Capture the cell that displays the provided text and extract its [X, Y] central coordinate. 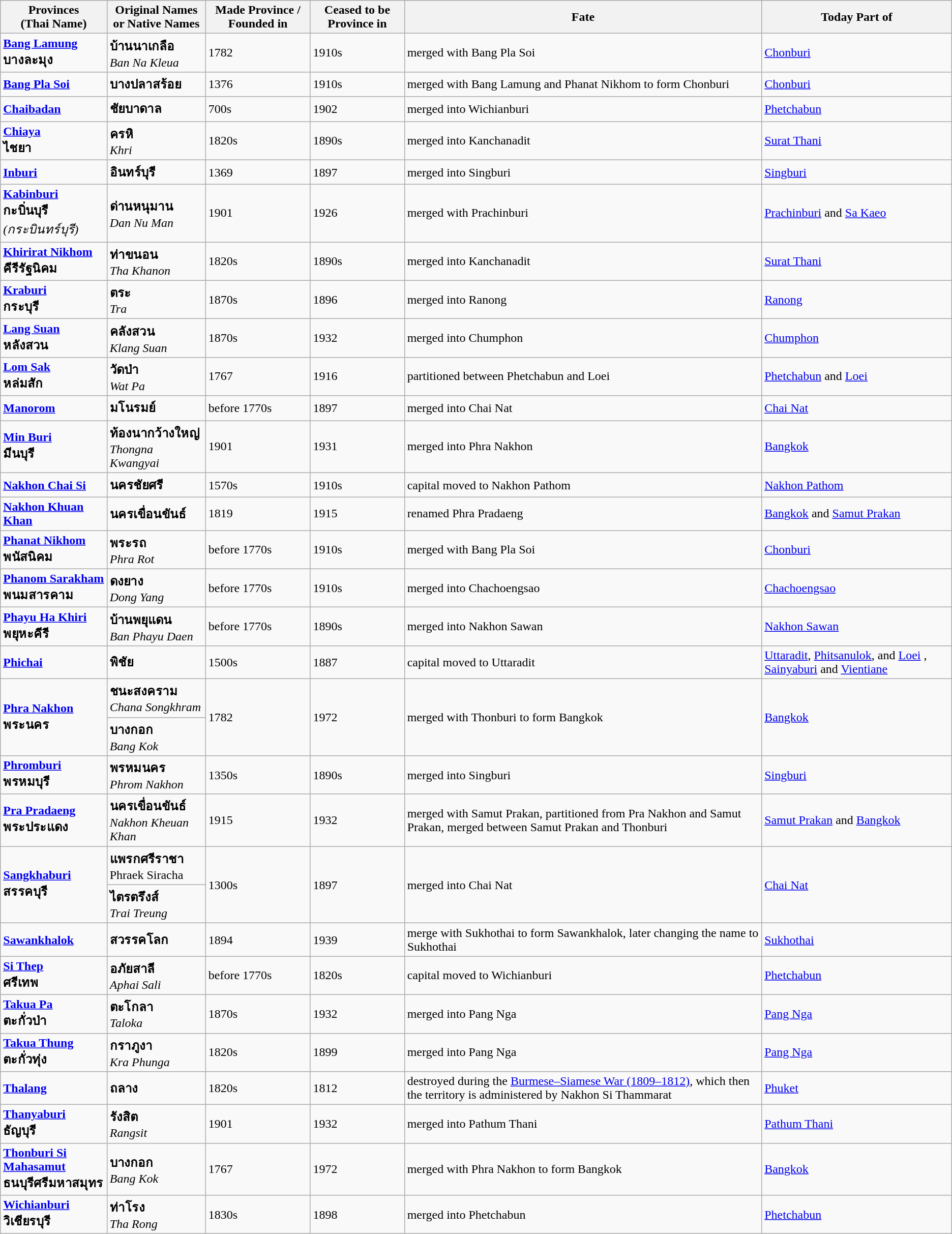
Nakhon Sawan [857, 627]
นครเขื่อนขันธ์Nakhon Kheuan Khan [156, 820]
พรหมนครPhrom Nakhon [156, 775]
1896 [357, 300]
merged into Phetchabun [583, 1215]
merged into Pathum Thani [583, 1124]
Phayu Ha Khiriพยุหะคีรี [54, 627]
Phetchabun and Loei [857, 376]
capital moved to Nakhon Pathom [583, 485]
merged into Nakhon Sawan [583, 627]
capital moved to Wichianburi [583, 976]
partitioned between Phetchabun and Loei [583, 376]
นครเขื่อนขันธ์ [156, 514]
1300s [258, 885]
ชัยบาดาล [156, 109]
บ้านพยุแดนBan Phayu Daen [156, 627]
ไตรตรึงส์Trai Treung [156, 904]
merged with Bang Lamung and Phanat Nikhom to form Chonburi [583, 84]
ด่านหนุมานDan Nu Man [156, 214]
Chachoengsao [857, 588]
Thonburi Si Mahasamutธนบุรีศรีมหาสมุทร [54, 1169]
1898 [357, 1215]
1500s [258, 662]
Made Province / Founded in [258, 17]
merge with Sukhothai to form Sawankhalok, later changing the name to Sukhothai [583, 940]
ท่าโรงTha Rong [156, 1215]
Chaibadan [54, 109]
1894 [258, 940]
Nakhon Chai Si [54, 485]
ตระTra [156, 300]
พิชัย [156, 662]
Pathum Thani [857, 1124]
Wichianburiวิเชียรบุรี [54, 1215]
มโนรมย์ [156, 408]
นครชัยศรี [156, 485]
Bang Lamungบางละมุง [54, 53]
ดงยางDong Yang [156, 588]
Fate [583, 17]
คลังสวนKlang Suan [156, 338]
Today Part of [857, 17]
Inburi [54, 172]
Kabinburiกะบิ่นบุรี(กระบินทร์บุรี) [54, 214]
ท่าขนอนTha Khanon [156, 261]
700s [258, 109]
Sangkhaburiสรรคบุรี [54, 885]
merged with Phra Nakhon to form Bangkok [583, 1169]
Phanom Sarakhamพนมสารคาม [54, 588]
อินทร์บุรี [156, 172]
1902 [357, 109]
Thanyaburiธัญบุรี [54, 1124]
Bangkok and Samut Prakan [857, 514]
Lang Suanหลังสวน [54, 338]
merged into Ranong [583, 300]
Ceased to be Province in [357, 17]
Uttaradit, Phitsanulok, and Loei , Sainyaburi and Vientiane [857, 662]
แพรกศรีราชาPhraek Siracha [156, 866]
Samut Prakan and Bangkok [857, 820]
บ้านนาเกลือBan Na Kleua [156, 53]
Phromburiพรหมบุรี [54, 775]
merged into Chumphon [583, 338]
Original Namesor Native Names [156, 17]
destroyed during the Burmese–Siamese War (1809–1812), which then the territory is administered by Nakhon Si Thammarat [583, 1089]
Provinces(Thai Name) [54, 17]
ชนะสงครามChana Songkhram [156, 698]
Phuket [857, 1089]
1570s [258, 485]
พระรถPhra Rot [156, 550]
merged with Samut Prakan, partitioned from Pra Nakhon and Samut Prakan, merged between Samut Prakan and Thonburi [583, 820]
Kraburiกระบุรี [54, 300]
ครหิKhri [156, 140]
Takua Paตะกั่วป่า [54, 1014]
Phra Nakhonพระนคร [54, 717]
1939 [357, 940]
Min Buriมีนบุรี [54, 447]
Thalang [54, 1089]
Phichai [54, 662]
Manorom [54, 408]
Nakhon Khuan Khan [54, 514]
1819 [258, 514]
บางปลาสร้อย [156, 84]
Takua Thungตะกั่วทุ่ง [54, 1052]
Bang Pla Soi [54, 84]
merged with Prachinburi [583, 214]
merged into Chachoengsao [583, 588]
Ranong [857, 300]
Prachinburi and Sa Kaeo [857, 214]
merged into Wichianburi [583, 109]
1916 [357, 376]
1830s [258, 1215]
วัดป่าWat Pa [156, 376]
1350s [258, 775]
capital moved to Uttaradit [583, 662]
Si Thepศรีเทพ [54, 976]
ตะโกลาTaloka [156, 1014]
1926 [357, 214]
Lom Sakหล่มสัก [54, 376]
Chumphon [857, 338]
ถลาง [156, 1089]
Nakhon Pathom [857, 485]
1931 [357, 447]
Phanat Nikhomพนัสนิคม [54, 550]
1369 [258, 172]
Chiayaไชยา [54, 140]
1812 [357, 1089]
renamed Phra Pradaeng [583, 514]
Sukhothai [857, 940]
1899 [357, 1052]
Pra Pradaengพระประแดง [54, 820]
Khirirat Nikhomคีรีรัฐนิคม [54, 261]
อภัยสาลีAphai Sali [156, 976]
Sawankhalok [54, 940]
สวรรคโลก [156, 940]
1376 [258, 84]
merged into Phra Nakhon [583, 447]
ท้องนากว้างใหญ่Thongna Kwangyai [156, 447]
รังสิตRangsit [156, 1124]
กราภูงาKra Phunga [156, 1052]
merged with Thonburi to form Bangkok [583, 717]
1887 [357, 662]
